From the cell containing the given text, extract its center point as (X, Y) coordinate. 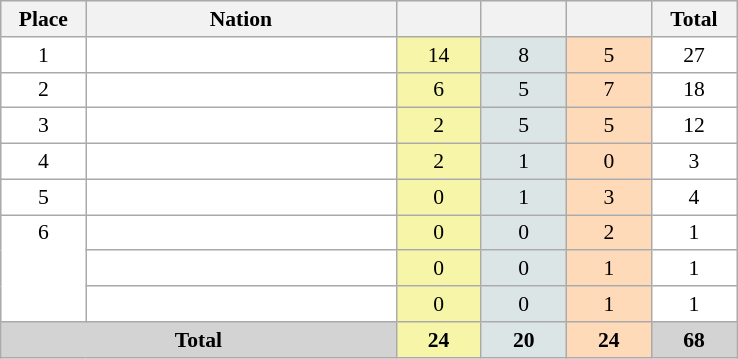
12 (694, 126)
7 (608, 90)
27 (694, 55)
20 (524, 340)
Place (44, 19)
8 (524, 55)
68 (694, 340)
Nation (241, 19)
14 (438, 55)
18 (694, 90)
